Determine the (x, y) coordinate at the center of the cell enclosing the given text.  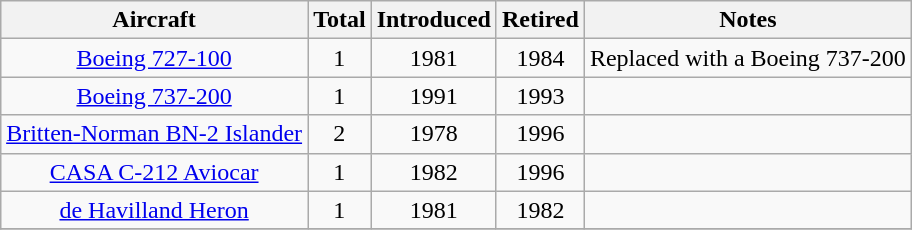
Total (340, 20)
Replaced with a Boeing 737-200 (748, 58)
1978 (434, 134)
CASA C-212 Aviocar (154, 172)
Boeing 727-100 (154, 58)
1991 (434, 96)
2 (340, 134)
Retired (540, 20)
de Havilland Heron (154, 210)
1984 (540, 58)
Introduced (434, 20)
1993 (540, 96)
Notes (748, 20)
Boeing 737-200 (154, 96)
Aircraft (154, 20)
Britten-Norman BN-2 Islander (154, 134)
